Return (x, y) of the center of cell containing provided text 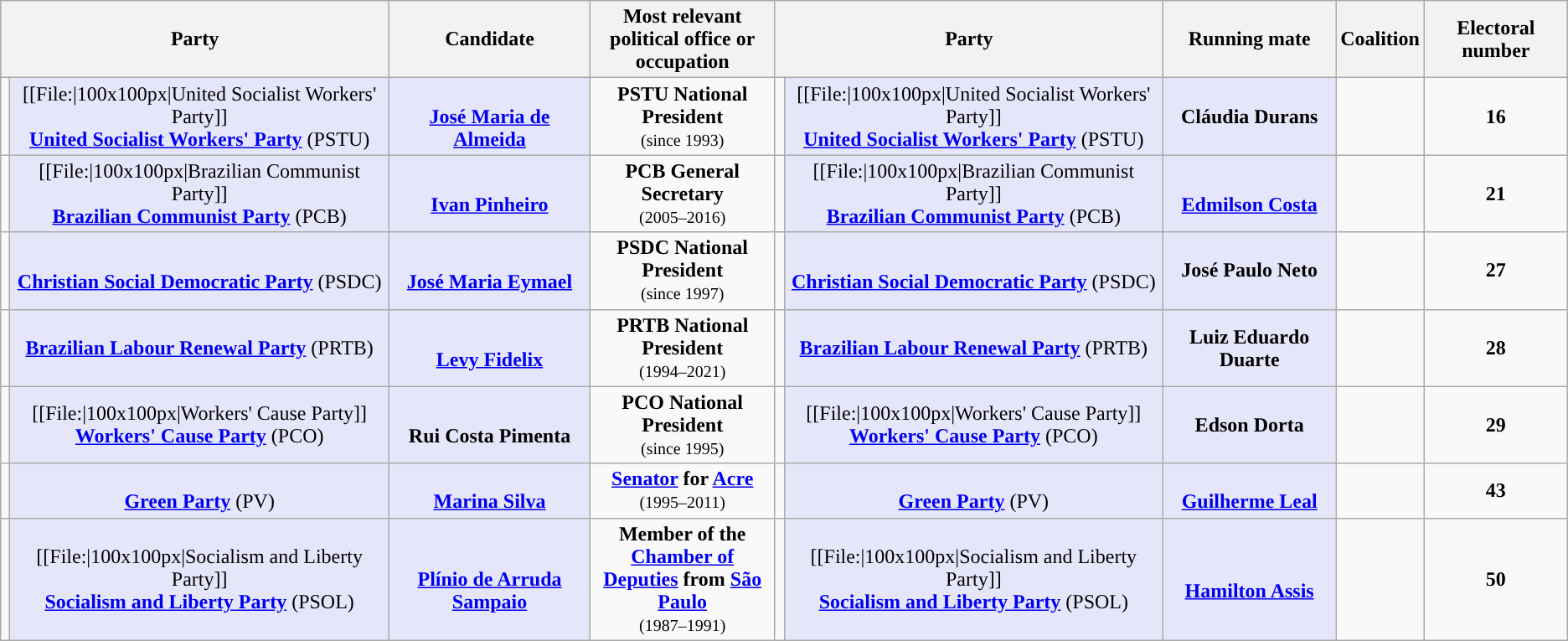
50 (1496, 579)
PCB General Secretary(2005–2016) (682, 194)
Hamilton Assis (1250, 579)
Edson Dorta (1250, 425)
PSDC National President(since 1997) (682, 271)
Electoral number (1496, 39)
Candidate (489, 39)
José Paulo Neto (1250, 271)
Levy Fidelix (489, 348)
Guilherme Leal (1250, 491)
16 (1496, 116)
PSTU National President(since 1993) (682, 116)
Running mate (1250, 39)
43 (1496, 491)
Marina Silva (489, 491)
José Maria de Almeida (489, 116)
Coalition (1380, 39)
27 (1496, 271)
21 (1496, 194)
29 (1496, 425)
Member of the Chamber of Deputies from São Paulo(1987–1991) (682, 579)
28 (1496, 348)
Rui Costa Pimenta (489, 425)
Edmilson Costa (1250, 194)
Senator for Acre(1995–2011) (682, 491)
Ivan Pinheiro (489, 194)
Luiz Eduardo Duarte (1250, 348)
PRTB National President(1994–2021) (682, 348)
José Maria Eymael (489, 271)
Cláudia Durans (1250, 116)
Most relevant political office or occupation (682, 39)
Plínio de Arruda Sampaio (489, 579)
PCO National President(since 1995) (682, 425)
